Detect which cell encompasses the target text, then output its [X, Y] center coordinate. 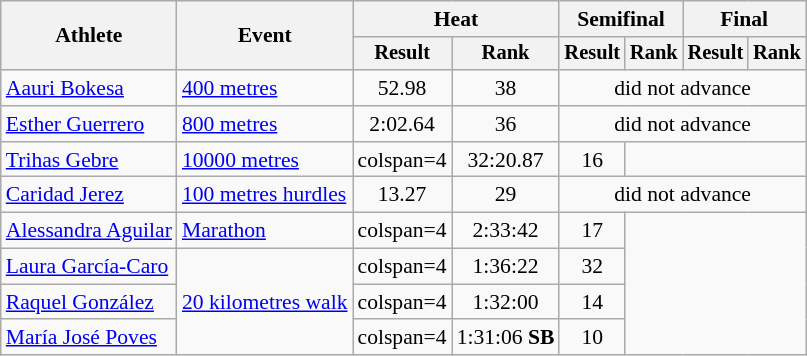
Semifinal [620, 19]
100 metres hurdles [265, 195]
10 [592, 338]
17 [592, 231]
Event [265, 36]
52.98 [402, 88]
16 [592, 160]
Laura García-Caro [89, 267]
14 [592, 302]
20 kilometres walk [265, 302]
32 [592, 267]
2:02.64 [402, 124]
32:20.87 [506, 160]
Aauri Bokesa [89, 88]
Final [744, 19]
Athlete [89, 36]
13.27 [402, 195]
Alessandra Aguilar [89, 231]
400 metres [265, 88]
Heat [456, 19]
38 [506, 88]
1:36:22 [506, 267]
2:33:42 [506, 231]
Esther Guerrero [89, 124]
800 metres [265, 124]
Caridad Jerez [89, 195]
1:32:00 [506, 302]
36 [506, 124]
1:31:06 SB [506, 338]
29 [506, 195]
10000 metres [265, 160]
Marathon [265, 231]
María José Poves [89, 338]
Trihas Gebre [89, 160]
Raquel González [89, 302]
